Pinpoint the cell where the given text exists, returning its (X, Y) midpoint coordinate. 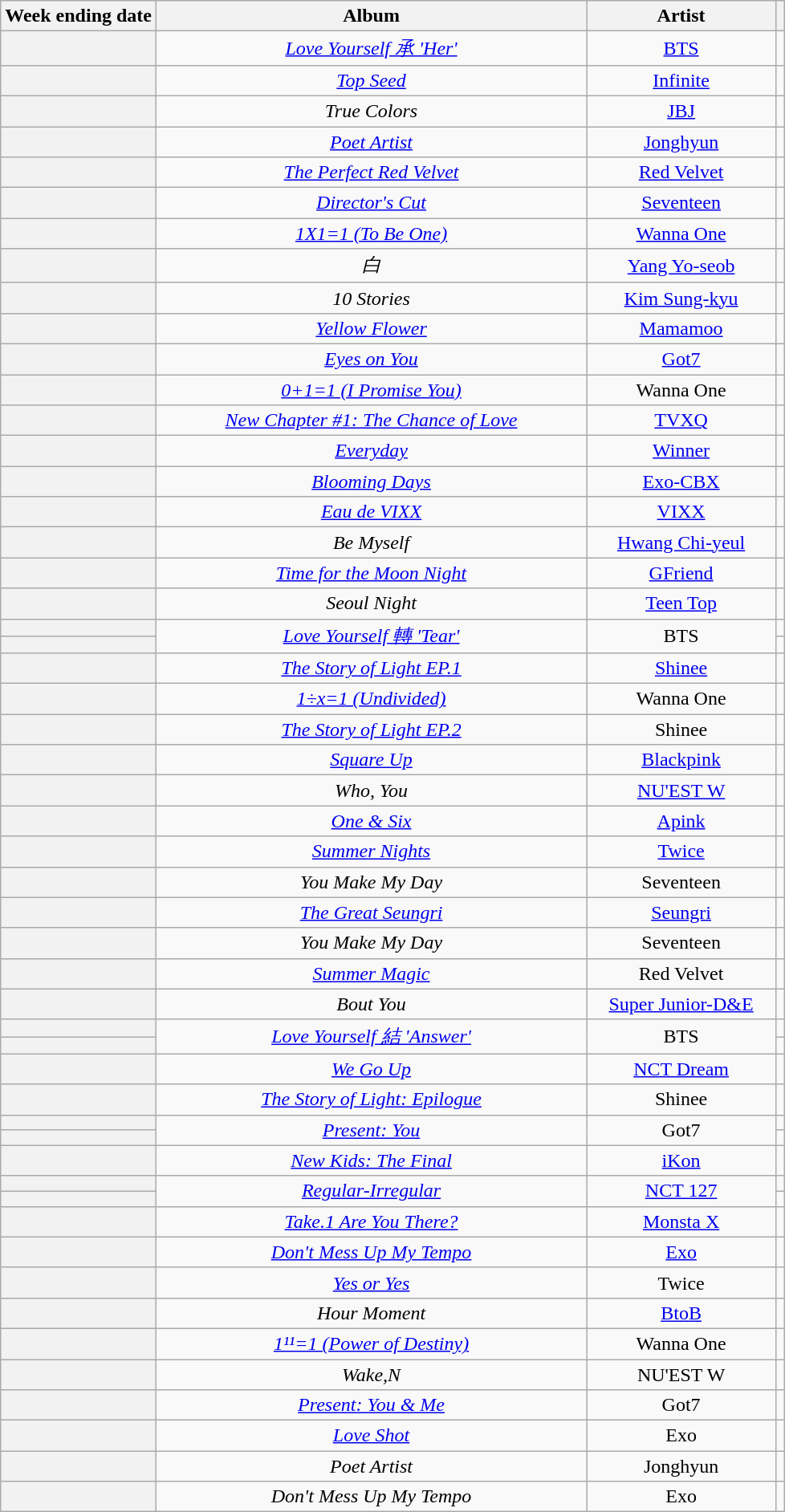
0+1=1 (I Promise You) (372, 389)
Love Yourself 結 'Answer' (372, 1037)
TVXQ (681, 421)
BtoB (681, 1313)
New Chapter #1: The Chance of Love (372, 421)
Present: You & Me (372, 1405)
Top Seed (372, 80)
Monsta X (681, 1221)
NCT Dream (681, 1069)
The Story of Light EP.1 (372, 669)
Week ending date (79, 16)
Hour Moment (372, 1313)
Seungri (681, 912)
Everyday (372, 451)
Take.1 Are You There? (372, 1221)
白 (372, 266)
Summer Nights (372, 852)
Yes or Yes (372, 1282)
JBJ (681, 111)
Hwang Chi-yeul (681, 543)
Love Yourself 轉 'Tear' (372, 636)
One & Six (372, 821)
Regular-Irregular (372, 1191)
Present: You (372, 1130)
True Colors (372, 111)
Bout You (372, 1004)
Time for the Moon Night (372, 573)
Teen Top (681, 604)
Square Up (372, 760)
New Kids: The Final (372, 1160)
Eau de VIXX (372, 512)
The Story of Light: Epilogue (372, 1099)
Mamamoo (681, 328)
VIXX (681, 512)
1X1=1 (To Be One) (372, 234)
Director's Cut (372, 203)
iKon (681, 1160)
Winner (681, 451)
10 Stories (372, 298)
Summer Magic (372, 973)
Seoul Night (372, 604)
Apink (681, 821)
NCT 127 (681, 1191)
GFriend (681, 573)
We Go Up (372, 1069)
Infinite (681, 80)
Be Myself (372, 543)
Exo-CBX (681, 482)
The Great Seungri (372, 912)
Super Junior-D&E (681, 1004)
Love Yourself 承 'Her' (372, 48)
1÷x=1 (Undivided) (372, 699)
Album (372, 16)
Blackpink (681, 760)
Yang Yo-seob (681, 266)
Wake,N (372, 1375)
Love Shot (372, 1436)
Yellow Flower (372, 328)
1¹¹=1 (Power of Destiny) (372, 1343)
The Story of Light EP.2 (372, 730)
Eyes on You (372, 359)
The Perfect Red Velvet (372, 173)
Artist (681, 16)
Blooming Days (372, 482)
Kim Sung-kyu (681, 298)
Who, You (372, 791)
